Provide the (X, Y) coordinate of the cell's center where the given text is located.  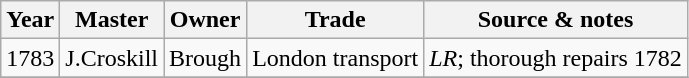
Brough (206, 58)
Owner (206, 20)
Master (112, 20)
J.Croskill (112, 58)
Trade (336, 20)
LR; thorough repairs 1782 (556, 58)
Year (30, 20)
London transport (336, 58)
1783 (30, 58)
Source & notes (556, 20)
